Return the [x, y] coordinate for the center point of the cell that contains the specified text.  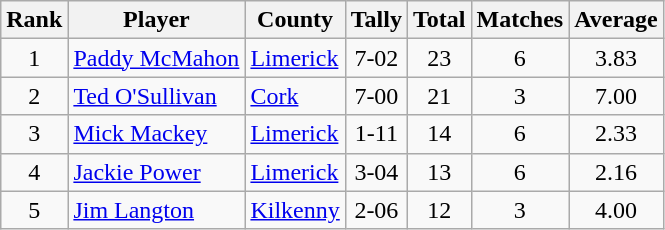
7.00 [616, 96]
Rank [34, 20]
Ted O'Sullivan [156, 96]
13 [439, 172]
2-06 [376, 210]
Mick Mackey [156, 134]
Tally [376, 20]
2 [34, 96]
3-04 [376, 172]
5 [34, 210]
1 [34, 58]
4 [34, 172]
23 [439, 58]
Player [156, 20]
1-11 [376, 134]
County [295, 20]
Paddy McMahon [156, 58]
Total [439, 20]
2.16 [616, 172]
3.83 [616, 58]
Cork [295, 96]
7-00 [376, 96]
21 [439, 96]
Jackie Power [156, 172]
Average [616, 20]
Jim Langton [156, 210]
14 [439, 134]
Matches [520, 20]
2.33 [616, 134]
12 [439, 210]
Kilkenny [295, 210]
7-02 [376, 58]
4.00 [616, 210]
